For the text-containing cell, return its midpoint in [X, Y] coordinate format. 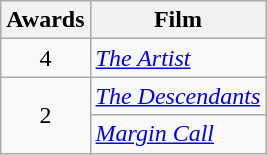
Film [178, 20]
The Artist [178, 58]
Awards [46, 20]
2 [46, 115]
The Descendants [178, 96]
4 [46, 58]
Margin Call [178, 134]
